Return [x, y] of the center of cell containing provided text 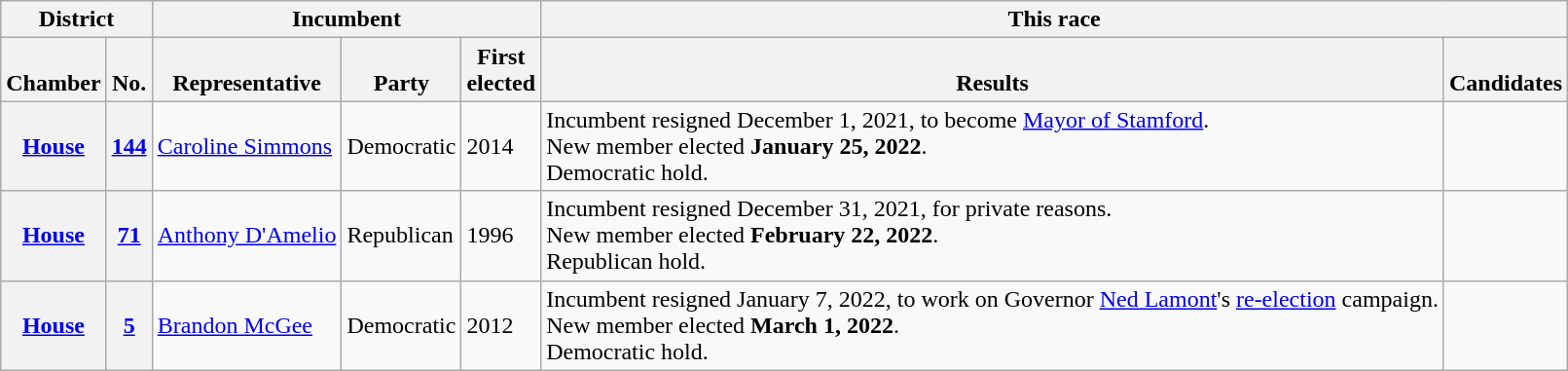
Brandon McGee [247, 325]
5 [128, 325]
Chamber [54, 70]
District [76, 19]
Candidates [1505, 70]
Party [401, 70]
Incumbent resigned December 31, 2021, for private reasons.New member elected February 22, 2022.Republican hold. [993, 236]
2014 [501, 146]
No. [128, 70]
71 [128, 236]
Incumbent resigned December 1, 2021, to become Mayor of Stamford.New member elected January 25, 2022.Democratic hold. [993, 146]
Republican [401, 236]
Anthony D'Amelio [247, 236]
2012 [501, 325]
144 [128, 146]
Representative [247, 70]
Caroline Simmons [247, 146]
1996 [501, 236]
Results [993, 70]
Firstelected [501, 70]
This race [1055, 19]
Incumbent resigned January 7, 2022, to work on Governor Ned Lamont's re-election campaign.New member elected March 1, 2022.Democratic hold. [993, 325]
Incumbent [346, 19]
